Scan for the cell matching the given text and deliver its (X, Y) coordinate at center. 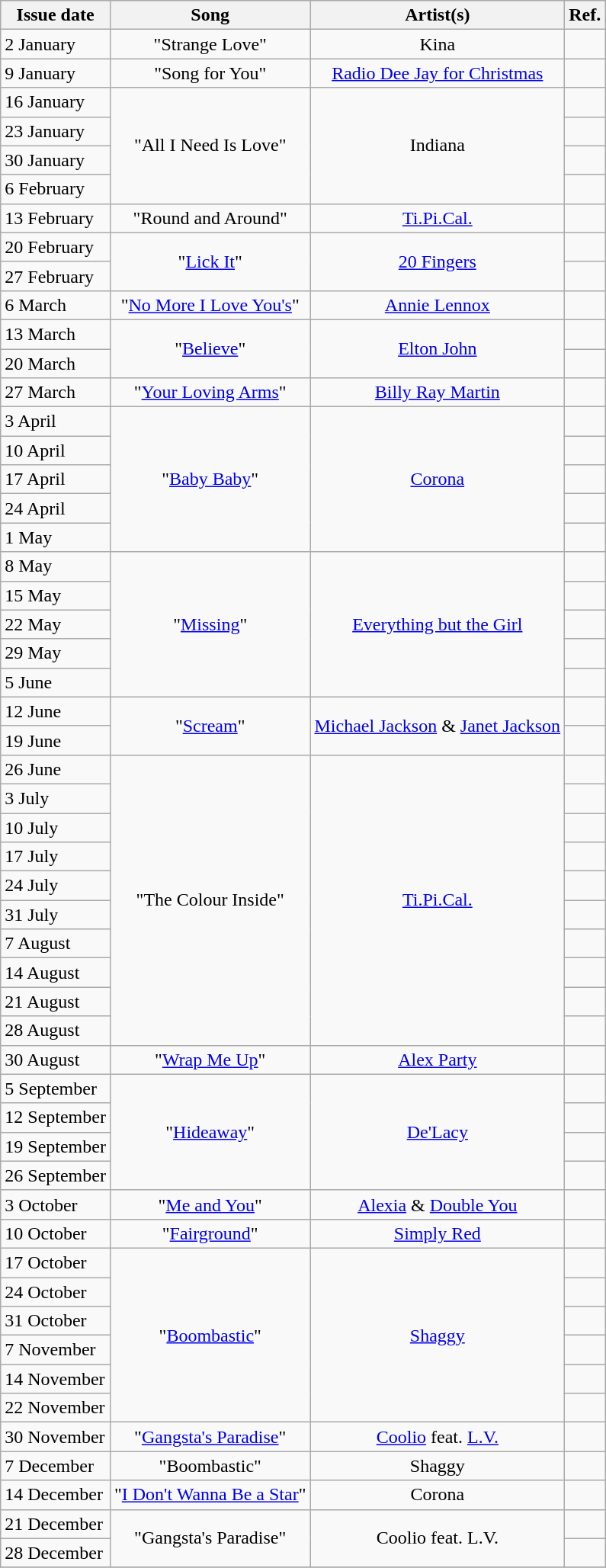
20 Fingers (438, 261)
"Me and You" (210, 1204)
"Believe" (210, 348)
30 January (56, 160)
3 July (56, 798)
"Song for You" (210, 73)
"Scream" (210, 726)
9 January (56, 73)
5 June (56, 682)
12 September (56, 1117)
"Hideaway" (210, 1132)
16 January (56, 102)
7 August (56, 944)
"Fairground" (210, 1233)
Indiana (438, 146)
31 October (56, 1321)
Alex Party (438, 1060)
26 September (56, 1175)
14 August (56, 973)
29 May (56, 653)
12 June (56, 711)
27 February (56, 276)
Annie Lennox (438, 305)
"Lick It" (210, 261)
14 December (56, 1495)
10 October (56, 1233)
19 September (56, 1146)
Song (210, 15)
Ref. (585, 15)
20 March (56, 364)
22 November (56, 1408)
"No More I Love You's" (210, 305)
28 December (56, 1553)
Elton John (438, 348)
1 May (56, 537)
23 January (56, 131)
Alexia & Double You (438, 1204)
Simply Red (438, 1233)
6 March (56, 305)
17 October (56, 1262)
"Baby Baby" (210, 479)
6 February (56, 189)
"Missing" (210, 624)
31 July (56, 915)
"Your Loving Arms" (210, 393)
14 November (56, 1379)
10 July (56, 827)
"The Colour Inside" (210, 899)
5 September (56, 1089)
21 August (56, 1002)
10 April (56, 451)
De'Lacy (438, 1132)
8 May (56, 566)
24 October (56, 1292)
Issue date (56, 15)
Michael Jackson & Janet Jackson (438, 726)
28 August (56, 1031)
3 October (56, 1204)
Artist(s) (438, 15)
17 April (56, 479)
17 July (56, 857)
13 March (56, 334)
21 December (56, 1524)
7 December (56, 1466)
27 March (56, 393)
26 June (56, 769)
24 April (56, 508)
"I Don't Wanna Be a Star" (210, 1495)
Kina (438, 44)
Billy Ray Martin (438, 393)
"Round and Around" (210, 218)
30 November (56, 1437)
19 June (56, 740)
Radio Dee Jay for Christmas (438, 73)
Everything but the Girl (438, 624)
22 May (56, 624)
3 April (56, 422)
7 November (56, 1350)
13 February (56, 218)
"Strange Love" (210, 44)
"Wrap Me Up" (210, 1060)
2 January (56, 44)
20 February (56, 247)
15 May (56, 595)
30 August (56, 1060)
24 July (56, 886)
"All I Need Is Love" (210, 146)
